Determine the (x, y) coordinate at the center of the cell enclosing the given text.  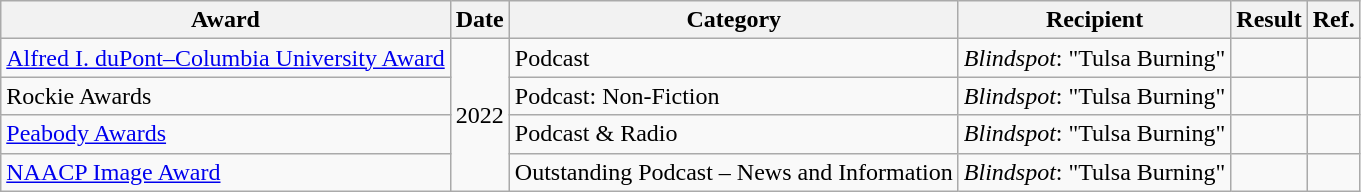
Category (734, 20)
NAACP Image Award (226, 172)
Peabody Awards (226, 134)
Alfred I. duPont–Columbia University Award (226, 58)
Podcast & Radio (734, 134)
Ref. (1334, 20)
Recipient (1094, 20)
Rockie Awards (226, 96)
Award (226, 20)
Date (480, 20)
Result (1269, 20)
2022 (480, 115)
Podcast: Non-Fiction (734, 96)
Outstanding Podcast – News and Information (734, 172)
Podcast (734, 58)
